Search for the cell housing the specified text and yield its (X, Y) center coordinate. 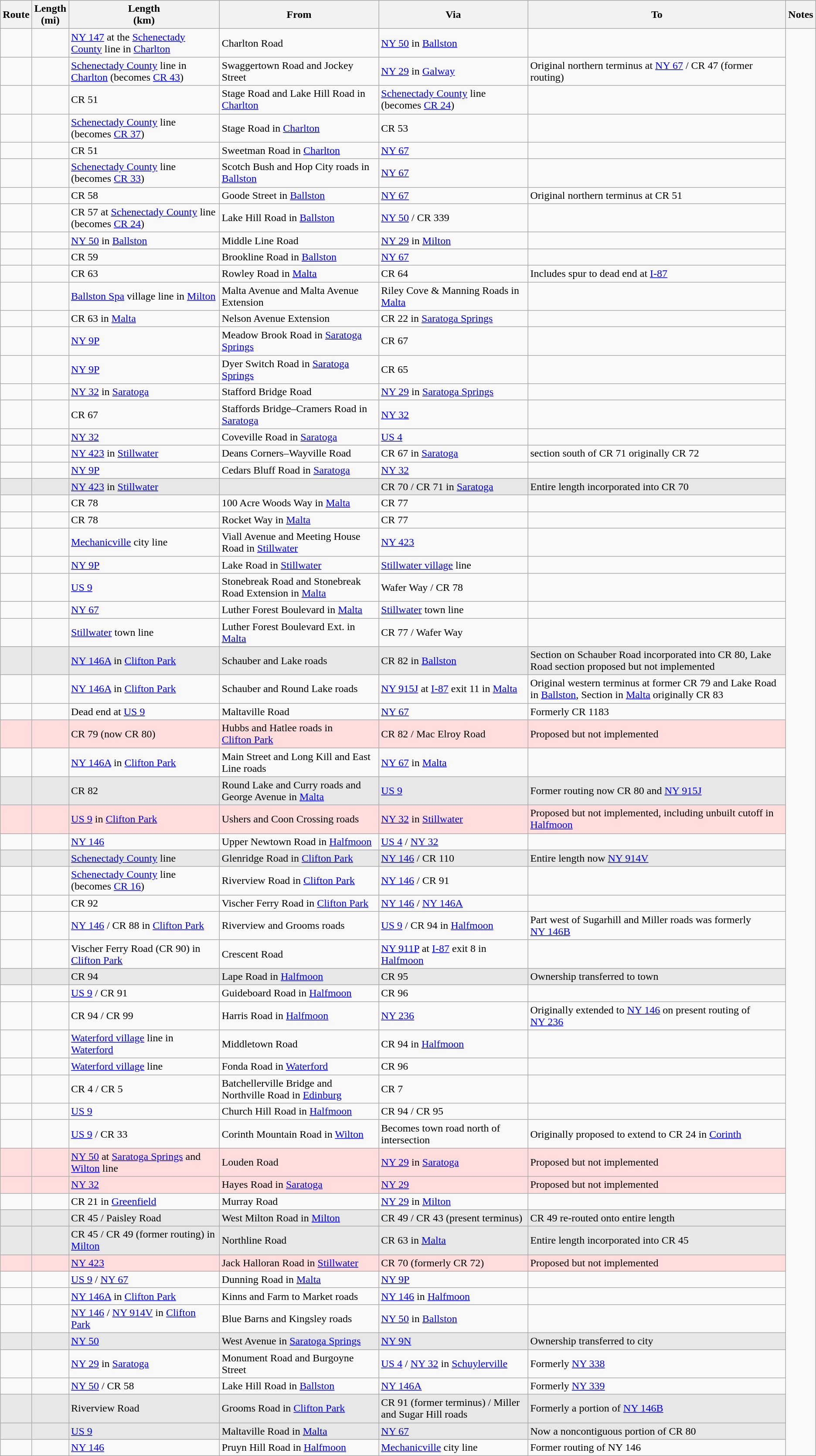
CR 63 (144, 273)
CR 7 (453, 1089)
NY 29 in Galway (453, 72)
CR 59 (144, 257)
Stafford Bridge Road (299, 392)
Hubbs and Hatlee roads in Clifton Park (299, 734)
Vischer Ferry Road in Clifton Park (299, 903)
NY 146 / CR 91 (453, 881)
Cedars Bluff Road in Saratoga (299, 470)
Schenectady County line (becomes CR 37) (144, 128)
Formerly CR 1183 (657, 712)
Formerly NY 338 (657, 1363)
Middle Line Road (299, 240)
CR 58 (144, 195)
US 9 / NY 67 (144, 1279)
Dyer Switch Road in Saratoga Springs (299, 370)
West Milton Road in Milton (299, 1218)
Ushers and Coon Crossing roads (299, 819)
Main Street and Long Kill and East Line roads (299, 762)
Rocket Way in Malta (299, 520)
CR 82 (144, 791)
NY 50 (144, 1341)
Stage Road in Charlton (299, 128)
Murray Road (299, 1201)
Riley Cove & Manning Roads in Malta (453, 296)
Sweetman Road in Charlton (299, 150)
Charlton Road (299, 43)
Stage Road and Lake Hill Road in Charlton (299, 99)
Originally proposed to extend to CR 24 in Corinth (657, 1134)
NY 32 in Saratoga (144, 392)
Schenectady County line (144, 858)
NY 50 / CR 339 (453, 218)
Former routing now CR 80 and NY 915J (657, 791)
Scotch Bush and Hop City roads in Ballston (299, 173)
CR 70 / CR 71 in Saratoga (453, 487)
NY 146 / CR 88 in Clifton Park (144, 925)
NY 146A (453, 1386)
Entire length now NY 914V (657, 858)
Monument Road and Burgoyne Street (299, 1363)
NY 67 in Malta (453, 762)
Original northern terminus at NY 67 / CR 47 (former routing) (657, 72)
Lape Road in Halfmoon (299, 976)
US 4 (453, 437)
CR 64 (453, 273)
CR 79 (now CR 80) (144, 734)
Schenectady County line in Charlton (becomes CR 43) (144, 72)
Notes (801, 15)
CR 45 / Paisley Road (144, 1218)
Section on Schauber Road incorporated into CR 80, Lake Road section proposed but not implemented (657, 661)
CR 92 (144, 903)
Length(mi) (50, 15)
section south of CR 71 originally CR 72 (657, 454)
CR 94 (144, 976)
Proposed but not implemented, including unbuilt cutoff in Halfmoon (657, 819)
Ownership transferred to city (657, 1341)
CR 82 / Mac Elroy Road (453, 734)
Maltaville Road (299, 712)
Entire length incorporated into CR 70 (657, 487)
CR 45 / CR 49 (former routing) in Milton (144, 1240)
US 9 / CR 91 (144, 993)
Becomes town road north of intersection (453, 1134)
Grooms Road in Clifton Park (299, 1408)
Fonda Road in Waterford (299, 1067)
Length(km) (144, 15)
100 Acre Woods Way in Malta (299, 503)
NY 146 / NY 914V in Clifton Park (144, 1319)
Wafer Way / CR 78 (453, 587)
Riverview Road (144, 1408)
Pruyn Hill Road in Halfmoon (299, 1448)
Viall Avenue and Meeting House Road in Stillwater (299, 542)
Waterford village line in Waterford (144, 1044)
NY 50 / CR 58 (144, 1386)
Dead end at US 9 (144, 712)
Former routing of NY 146 (657, 1448)
CR 21 in Greenfield (144, 1201)
US 9 / CR 94 in Halfmoon (453, 925)
West Avenue in Saratoga Springs (299, 1341)
NY 146 / CR 110 (453, 858)
US 9 in Clifton Park (144, 819)
NY 9N (453, 1341)
Deans Corners–Wayville Road (299, 454)
CR 77 / Wafer Way (453, 632)
CR 70 (formerly CR 72) (453, 1263)
Lake Road in Stillwater (299, 565)
NY 29 (453, 1185)
Ballston Spa village line in Milton (144, 296)
Stillwater village line (453, 565)
US 4 / NY 32 in Schuylerville (453, 1363)
Upper Newtown Road in Halfmoon (299, 842)
CR 82 in Ballston (453, 661)
Glenridge Road in Clifton Park (299, 858)
Dunning Road in Malta (299, 1279)
Schenectady County line (becomes CR 16) (144, 881)
Now a noncontiguous portion of CR 80 (657, 1431)
Waterford village line (144, 1067)
Schauber and Round Lake roads (299, 689)
Crescent Road (299, 954)
CR 57 at Schenectady County line (becomes CR 24) (144, 218)
Louden Road (299, 1163)
CR 49 re-routed onto entire length (657, 1218)
Staffords Bridge–Cramers Road in Saratoga (299, 414)
Swaggertown Road and Jockey Street (299, 72)
Hayes Road in Saratoga (299, 1185)
Original western terminus at former CR 79 and Lake Road in Ballston, Section in Malta originally CR 83 (657, 689)
CR 53 (453, 128)
CR 91 (former terminus) / Miller and Sugar Hill roads (453, 1408)
CR 94 / CR 95 (453, 1112)
Goode Street in Ballston (299, 195)
CR 94 / CR 99 (144, 1015)
Coveville Road in Saratoga (299, 437)
Originally extended to NY 146 on present routing of NY 236 (657, 1015)
NY 911P at I-87 exit 8 in Halfmoon (453, 954)
Formerly NY 339 (657, 1386)
Riverview and Grooms roads (299, 925)
Corinth Mountain Road in Wilton (299, 1134)
Original northern terminus at CR 51 (657, 195)
Church Hill Road in Halfmoon (299, 1112)
Ownership transferred to town (657, 976)
CR 4 / CR 5 (144, 1089)
Nelson Avenue Extension (299, 319)
From (299, 15)
Brookline Road in Ballston (299, 257)
CR 67 in Saratoga (453, 454)
Northline Road (299, 1240)
NY 50 at Saratoga Springs and Wilton line (144, 1163)
Via (453, 15)
NY 146 / NY 146A (453, 903)
Rowley Road in Malta (299, 273)
CR 94 in Halfmoon (453, 1044)
NY 146 in Halfmoon (453, 1296)
Luther Forest Boulevard in Malta (299, 610)
US 4 / NY 32 (453, 842)
Middletown Road (299, 1044)
Schenectady County line (becomes CR 24) (453, 99)
Formerly a portion of NY 146B (657, 1408)
Includes spur to dead end at I-87 (657, 273)
Luther Forest Boulevard Ext. in Malta (299, 632)
Meadow Brook Road in Saratoga Springs (299, 341)
Blue Barns and Kingsley roads (299, 1319)
NY 29 in Saratoga Springs (453, 392)
Round Lake and Curry roads and George Avenue in Malta (299, 791)
CR 95 (453, 976)
NY 147 at the Schenectady County line in Charlton (144, 43)
To (657, 15)
Maltaville Road in Malta (299, 1431)
Jack Halloran Road in Stillwater (299, 1263)
CR 65 (453, 370)
Schenectady County line (becomes CR 33) (144, 173)
Kinns and Farm to Market roads (299, 1296)
Riverview Road in Clifton Park (299, 881)
Schauber and Lake roads (299, 661)
Batchellerville Bridge and Northville Road in Edinburg (299, 1089)
Stonebreak Road and Stonebreak Road Extension in Malta (299, 587)
NY 915J at I-87 exit 11 in Malta (453, 689)
Harris Road in Halfmoon (299, 1015)
Malta Avenue and Malta Avenue Extension (299, 296)
NY 32 in Stillwater (453, 819)
NY 236 (453, 1015)
Part west of Sugarhill and Miller roads was formerly NY 146B (657, 925)
Vischer Ferry Road (CR 90) in Clifton Park (144, 954)
CR 22 in Saratoga Springs (453, 319)
CR 49 / CR 43 (present terminus) (453, 1218)
Route (16, 15)
US 9 / CR 33 (144, 1134)
Guideboard Road in Halfmoon (299, 993)
Entire length incorporated into CR 45 (657, 1240)
